Search for the cell housing the specified text and yield its [X, Y] center coordinate. 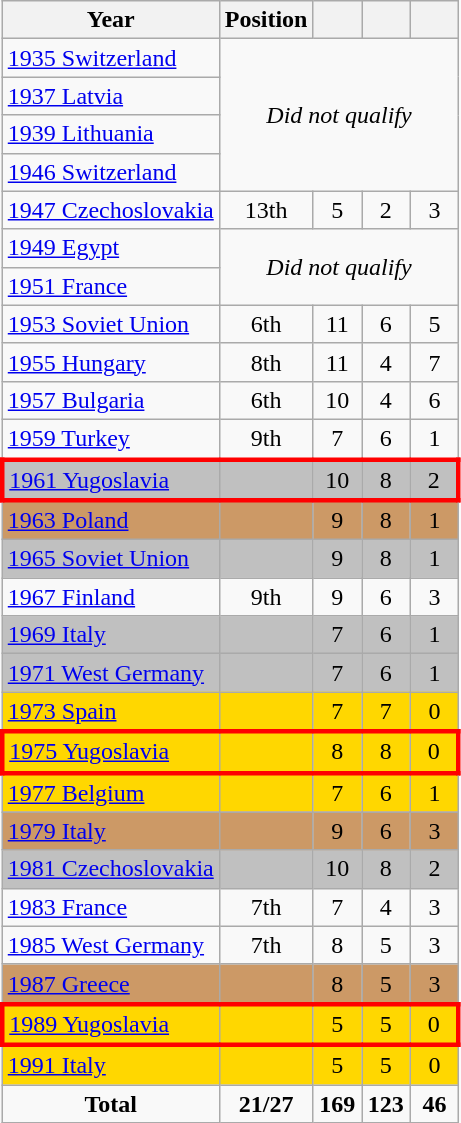
Year [110, 20]
Position [266, 20]
1969 Italy [110, 635]
1953 Soviet Union [110, 324]
1955 Hungary [110, 362]
1951 France [110, 286]
1946 Switzerland [110, 172]
1939 Lithuania [110, 134]
13th [266, 210]
1959 Turkey [110, 439]
1947 Czechoslovakia [110, 210]
1987 Greece [110, 984]
1979 Italy [110, 831]
Total [110, 1103]
1981 Czechoslovakia [110, 869]
1985 West Germany [110, 945]
169 [338, 1103]
1991 Italy [110, 1065]
1949 Egypt [110, 248]
1971 West Germany [110, 673]
1989 Yugoslavia [110, 1024]
21/27 [266, 1103]
1973 Spain [110, 712]
1957 Bulgaria [110, 400]
1977 Belgium [110, 792]
1961 Yugoslavia [110, 480]
1963 Poland [110, 520]
1975 Yugoslavia [110, 752]
1983 France [110, 907]
1965 Soviet Union [110, 559]
1935 Switzerland [110, 58]
1967 Finland [110, 597]
46 [434, 1103]
123 [386, 1103]
1937 Latvia [110, 96]
8th [266, 362]
